Provide the [X, Y] coordinate of the cell's center where the given text is located.  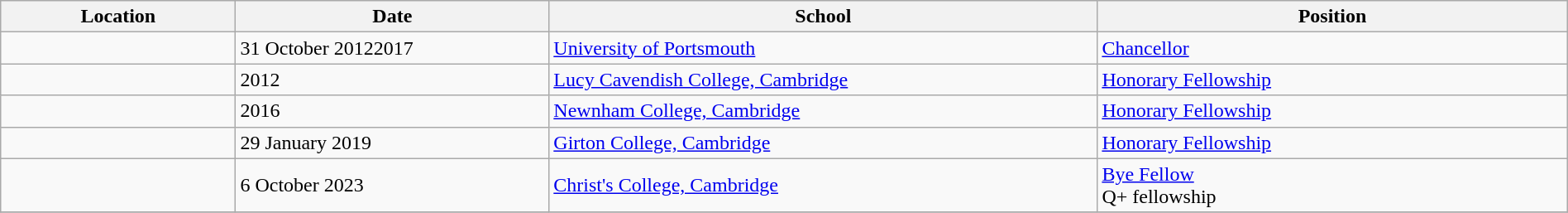
School [824, 17]
Christ's College, Cambridge [824, 186]
University of Portsmouth [824, 48]
Position [1332, 17]
2012 [392, 80]
6 October 2023 [392, 186]
Lucy Cavendish College, Cambridge [824, 80]
29 January 2019 [392, 143]
Location [118, 17]
31 October 20122017 [392, 48]
2016 [392, 111]
Date [392, 17]
Girton College, Cambridge [824, 143]
Chancellor [1332, 48]
Newnham College, Cambridge [824, 111]
Bye FellowQ+ fellowship [1332, 186]
